Output the (X, Y) coordinate of the center of the cell containing the given text.  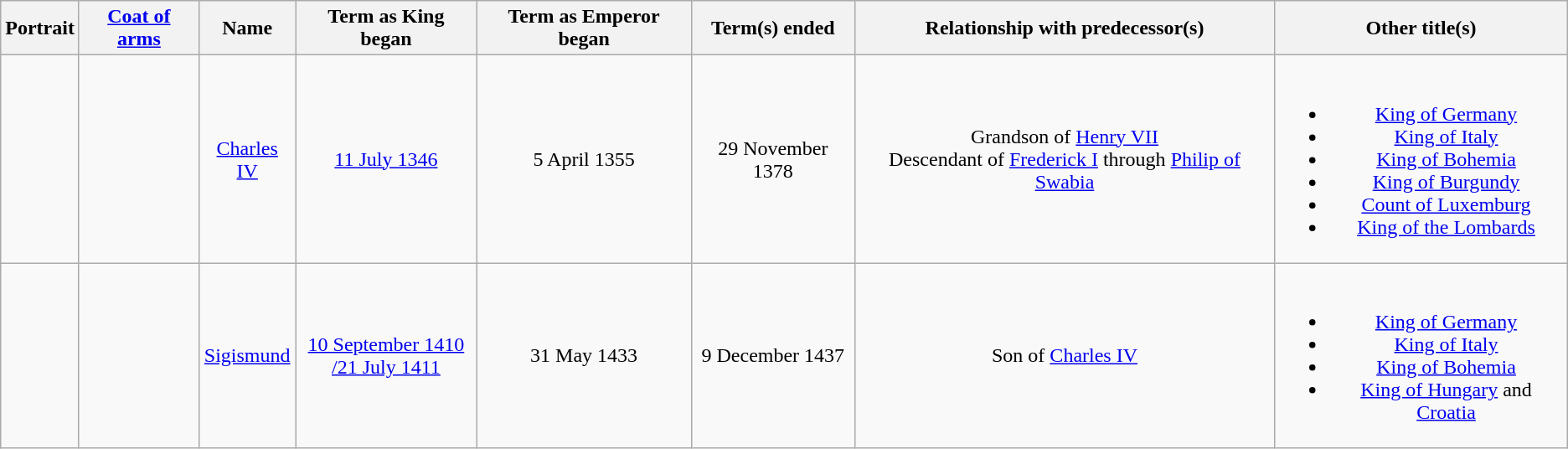
King of GermanyKing of ItalyKing of BohemiaKing of Hungary and Croatia (1421, 355)
Son of Charles IV (1065, 355)
Relationship with predecessor(s) (1065, 28)
Sigismund (247, 355)
9 December 1437 (772, 355)
Coat of arms (139, 28)
31 May 1433 (585, 355)
Charles IV (247, 159)
10 September 1410/21 July 1411 (386, 355)
29 November 1378 (772, 159)
Name (247, 28)
Other title(s) (1421, 28)
Term as Emperor began (585, 28)
Term as King began (386, 28)
King of GermanyKing of ItalyKing of BohemiaKing of BurgundyCount of LuxemburgKing of the Lombards (1421, 159)
11 July 1346 (386, 159)
5 April 1355 (585, 159)
Grandson of Henry VIIDescendant of Frederick I through Philip of Swabia (1065, 159)
Term(s) ended (772, 28)
Portrait (40, 28)
